Return the [x, y] coordinate for the center point of the cell that contains the specified text.  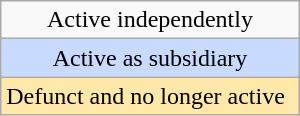
Active as subsidiary [150, 58]
Defunct and no longer active [150, 96]
Active independently [150, 20]
